Pinpoint the cell where the given text exists, returning its [X, Y] midpoint coordinate. 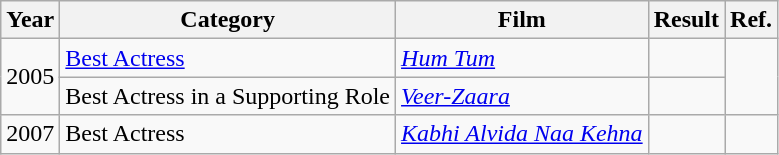
Ref. [752, 20]
Result [686, 20]
Best Actress in a Supporting Role [228, 96]
2005 [30, 77]
Kabhi Alvida Naa Kehna [522, 134]
Veer-Zaara [522, 96]
Hum Tum [522, 58]
Category [228, 20]
Film [522, 20]
Year [30, 20]
2007 [30, 134]
